Provide the [x, y] coordinate of the cell's center where the given text is located.  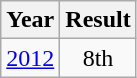
Year [30, 20]
2012 [30, 58]
8th [98, 58]
Result [98, 20]
